Scan for the cell matching the given text and deliver its (X, Y) coordinate at center. 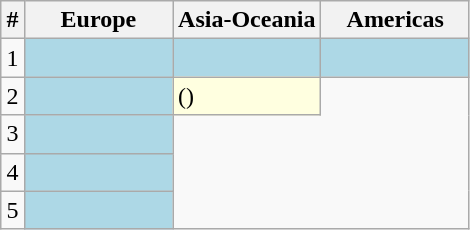
1 (12, 58)
Asia-Oceania (247, 20)
Americas (395, 20)
4 (12, 172)
3 (12, 134)
Europe (98, 20)
2 (12, 96)
() (247, 96)
5 (12, 210)
# (12, 20)
